Provide the [X, Y] coordinate of the cell's center where the given text is located.  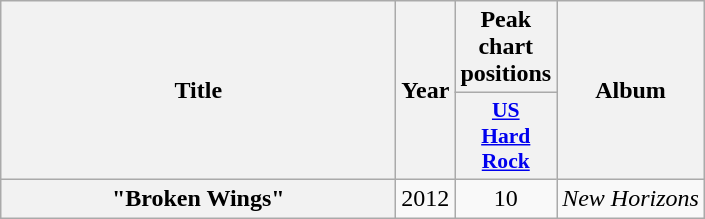
2012 [426, 198]
10 [506, 198]
Peak chart positions [506, 47]
"Broken Wings" [198, 198]
USHardRock [506, 136]
Year [426, 90]
Album [631, 90]
Title [198, 90]
New Horizons [631, 198]
